Extract the (X, Y) coordinate from the center of the cell holding the provided text.  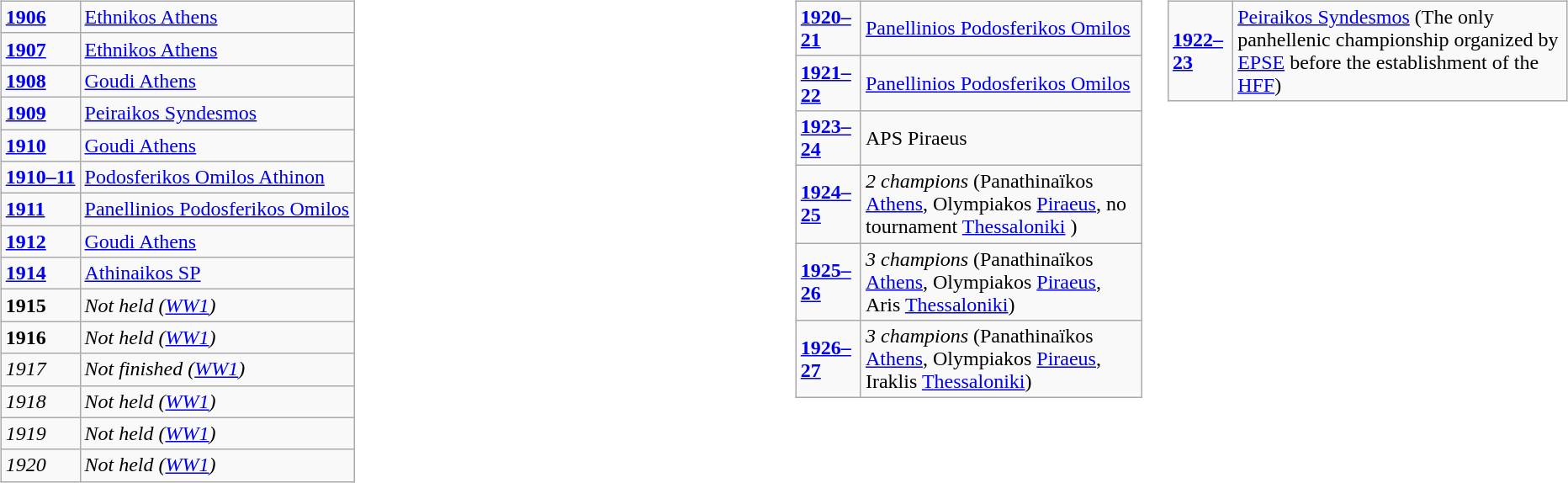
Peiraikos Syndesmos (217, 113)
Not finished (WW1) (217, 369)
1918 (40, 401)
3 champions (Panathinaïkos Athens, Olympiakos Piraeus, Aris Thessaloniki) (1001, 281)
1909 (40, 113)
1911 (40, 210)
1920–21 (828, 29)
1910–11 (40, 178)
1906 (40, 17)
1915 (40, 305)
1924–25 (828, 204)
1914 (40, 273)
Athinaikos SP (217, 273)
1920 (40, 465)
1919 (40, 433)
2 champions (Panathinaïkos Athens, Olympiakos Piraeus, no tournament Thessaloniki ) (1001, 204)
1917 (40, 369)
1922–23 (1200, 50)
1925–26 (828, 281)
APS Piraeus (1001, 138)
1912 (40, 241)
Podosferikos Omilos Athinon (217, 178)
1910 (40, 146)
1921–22 (828, 82)
1926–27 (828, 359)
Peiraikos Syndesmos (The only panhellenic championship organized by EPSE before the establishment of the HFF) (1400, 50)
3 champions (Panathinaïkos Athens, Olympiakos Piraeus, Iraklis Thessaloniki) (1001, 359)
1916 (40, 337)
1907 (40, 49)
1923–24 (828, 138)
1908 (40, 81)
